Capture the cell that displays the provided text and extract its (x, y) central coordinate. 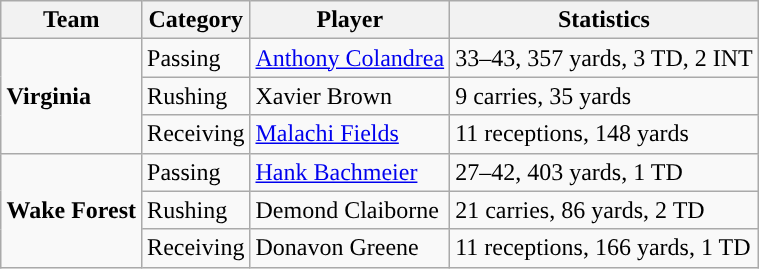
Wake Forest (72, 210)
Player (350, 20)
Malachi Fields (350, 134)
27–42, 403 yards, 1 TD (604, 172)
Virginia (72, 96)
21 carries, 86 yards, 2 TD (604, 210)
Anthony Colandrea (350, 58)
Hank Bachmeier (350, 172)
Xavier Brown (350, 96)
11 receptions, 148 yards (604, 134)
Team (72, 20)
Category (196, 20)
Demond Claiborne (350, 210)
9 carries, 35 yards (604, 96)
33–43, 357 yards, 3 TD, 2 INT (604, 58)
Statistics (604, 20)
Donavon Greene (350, 248)
11 receptions, 166 yards, 1 TD (604, 248)
